Determine the [X, Y] coordinate at the center of the cell enclosing the given text.  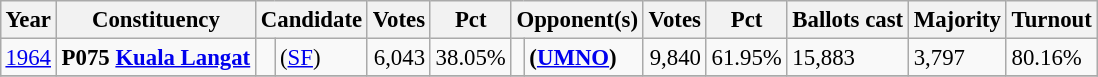
80.16% [1052, 57]
Turnout [1052, 20]
6,043 [398, 57]
3,797 [957, 57]
38.05% [470, 57]
Opponent(s) [577, 20]
Year [28, 20]
15,883 [848, 57]
(SF) [322, 57]
Candidate [312, 20]
P075 Kuala Langat [156, 57]
Majority [957, 20]
Constituency [156, 20]
Ballots cast [848, 20]
61.95% [746, 57]
(UMNO) [584, 57]
1964 [28, 57]
9,840 [674, 57]
